Detect which cell encompasses the target text, then output its (X, Y) center coordinate. 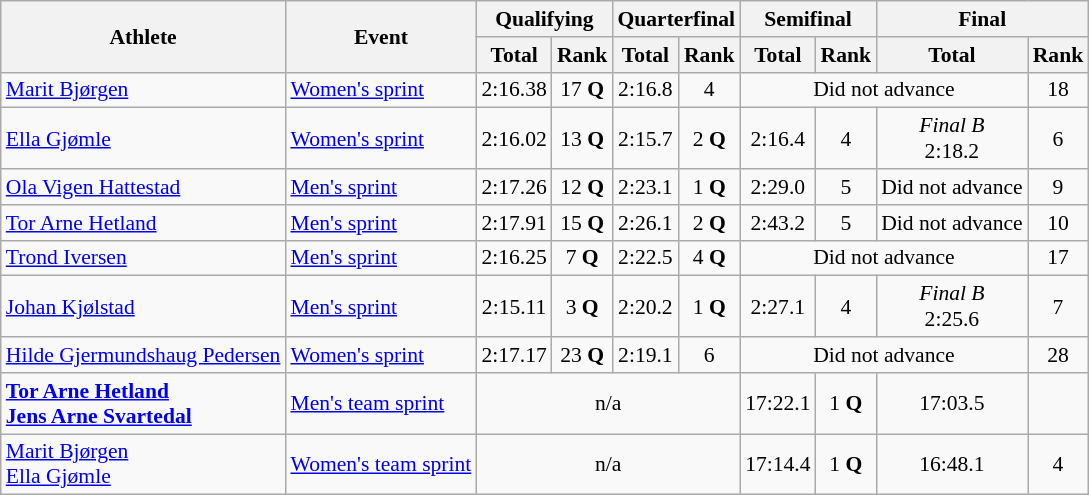
Qualifying (544, 19)
17:22.1 (778, 404)
Ella Gjømle (144, 138)
9 (1058, 187)
2:15.7 (645, 138)
2:17.26 (514, 187)
Athlete (144, 36)
2:27.1 (778, 306)
2:20.2 (645, 306)
Final B2:18.2 (952, 138)
2:23.1 (645, 187)
2:17.91 (514, 223)
Johan Kjølstad (144, 306)
7 Q (582, 258)
2:16.8 (645, 90)
13 Q (582, 138)
15 Q (582, 223)
Men's team sprint (380, 404)
2:16.25 (514, 258)
Tor Arne HetlandJens Arne Svartedal (144, 404)
7 (1058, 306)
4 Q (709, 258)
2:15.11 (514, 306)
18 (1058, 90)
2:16.38 (514, 90)
2:16.4 (778, 138)
2:26.1 (645, 223)
12 Q (582, 187)
Final (982, 19)
17:03.5 (952, 404)
2:43.2 (778, 223)
17 Q (582, 90)
Final B2:25.6 (952, 306)
Semifinal (808, 19)
Tor Arne Hetland (144, 223)
Women's team sprint (380, 464)
Trond Iversen (144, 258)
28 (1058, 355)
2:16.02 (514, 138)
23 Q (582, 355)
Ola Vigen Hattestad (144, 187)
Marit Bjørgen (144, 90)
Quarterfinal (676, 19)
10 (1058, 223)
2:29.0 (778, 187)
17 (1058, 258)
Hilde Gjermundshaug Pedersen (144, 355)
2:19.1 (645, 355)
3 Q (582, 306)
Event (380, 36)
2:17.17 (514, 355)
Marit BjørgenElla Gjømle (144, 464)
2:22.5 (645, 258)
16:48.1 (952, 464)
17:14.4 (778, 464)
